Provide the (X, Y) coordinate of the cell's center where the given text is located.  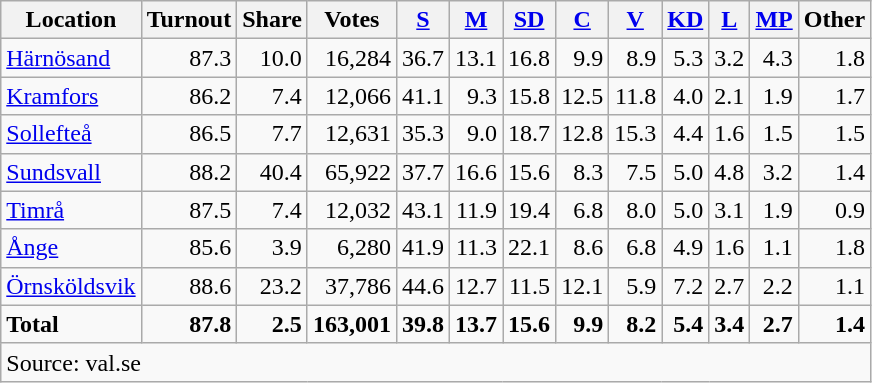
37.7 (422, 172)
Other (834, 20)
Sundsvall (71, 172)
Örnsköldsvik (71, 286)
2.1 (730, 96)
9.0 (476, 134)
87.8 (189, 324)
5.9 (636, 286)
39.8 (422, 324)
5.3 (686, 58)
Share (272, 20)
13.7 (476, 324)
8.6 (582, 248)
37,786 (352, 286)
12.8 (582, 134)
11.9 (476, 210)
11.8 (636, 96)
3.4 (730, 324)
86.2 (189, 96)
18.7 (530, 134)
S (422, 20)
87.3 (189, 58)
10.0 (272, 58)
15.8 (530, 96)
16.6 (476, 172)
5.4 (686, 324)
13.1 (476, 58)
35.3 (422, 134)
4.0 (686, 96)
88.6 (189, 286)
4.9 (686, 248)
8.3 (582, 172)
85.6 (189, 248)
3.1 (730, 210)
87.5 (189, 210)
KD (686, 20)
0.9 (834, 210)
7.5 (636, 172)
L (730, 20)
65,922 (352, 172)
Ånge (71, 248)
Location (71, 20)
SD (530, 20)
22.1 (530, 248)
Turnout (189, 20)
2.5 (272, 324)
44.6 (422, 286)
15.3 (636, 134)
19.4 (530, 210)
36.7 (422, 58)
MP (774, 20)
7.2 (686, 286)
23.2 (272, 286)
12.5 (582, 96)
12,032 (352, 210)
Kramfors (71, 96)
8.2 (636, 324)
12,066 (352, 96)
2.2 (774, 286)
Votes (352, 20)
11.3 (476, 248)
Härnösand (71, 58)
12,631 (352, 134)
16.8 (530, 58)
M (476, 20)
9.3 (476, 96)
163,001 (352, 324)
C (582, 20)
41.9 (422, 248)
12.1 (582, 286)
4.8 (730, 172)
41.1 (422, 96)
Total (71, 324)
88.2 (189, 172)
6,280 (352, 248)
8.9 (636, 58)
3.9 (272, 248)
Source: val.se (436, 362)
4.4 (686, 134)
7.7 (272, 134)
Timrå (71, 210)
16,284 (352, 58)
1.7 (834, 96)
4.3 (774, 58)
8.0 (636, 210)
12.7 (476, 286)
Sollefteå (71, 134)
43.1 (422, 210)
86.5 (189, 134)
40.4 (272, 172)
V (636, 20)
11.5 (530, 286)
